Scan for the cell matching the given text and deliver its [x, y] coordinate at center. 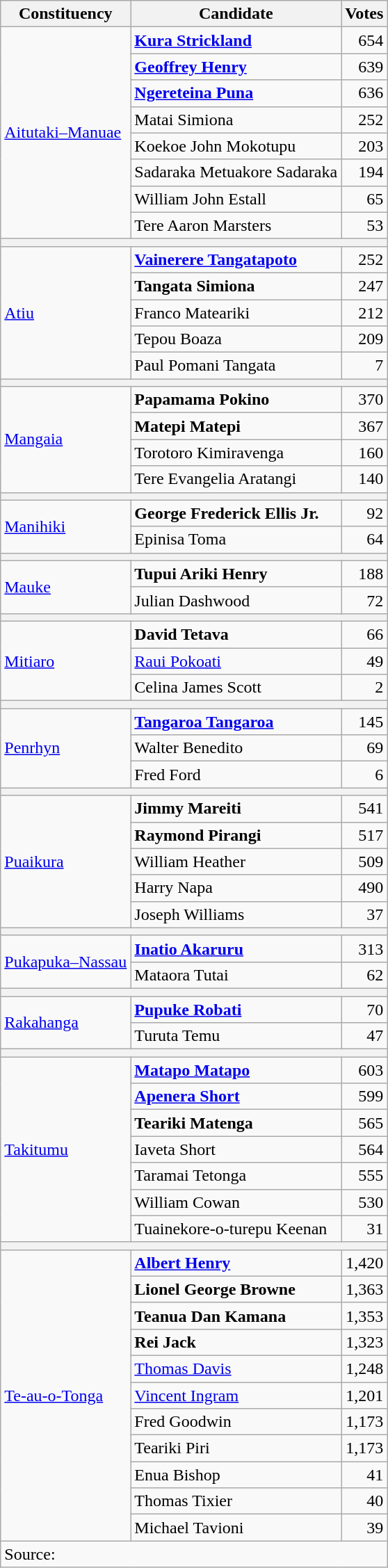
Rakahanga [65, 1022]
Atiu [65, 312]
Michael Tavioni [236, 1528]
Tupui Ariki Henry [236, 574]
Tepou Boaza [236, 339]
Mataora Tutai [236, 975]
Te-au-o-Tonga [65, 1395]
Mitiaro [65, 661]
Tangaroa Tangaroa [236, 722]
Pukapuka–Nassau [65, 962]
George Frederick Ellis Jr. [236, 513]
247 [364, 286]
49 [364, 661]
565 [364, 1123]
367 [364, 426]
Kura Strickland [236, 40]
Torotoro Kimiravenga [236, 453]
2 [364, 688]
Epinisa Toma [236, 540]
1,353 [364, 1316]
1,323 [364, 1342]
Joseph Williams [236, 914]
92 [364, 513]
1,420 [364, 1263]
Teariki Matenga [236, 1123]
140 [364, 479]
Thomas Davis [236, 1368]
Constituency [65, 14]
636 [364, 93]
66 [364, 634]
64 [364, 540]
Iaveta Short [236, 1149]
Aitutaki–Manuae [65, 133]
Julian Dashwood [236, 600]
65 [364, 199]
7 [364, 366]
Enua Bishop [236, 1475]
160 [364, 453]
212 [364, 312]
564 [364, 1149]
69 [364, 748]
Papamama Pokino [236, 400]
72 [364, 600]
Turuta Temu [236, 1036]
530 [364, 1202]
639 [364, 67]
1,201 [364, 1396]
Mangaia [65, 439]
Thomas Tixier [236, 1501]
Franco Mateariki [236, 312]
47 [364, 1036]
603 [364, 1070]
Tangata Simiona [236, 286]
509 [364, 862]
Walter Benedito [236, 748]
Inatio Akaruru [236, 948]
Votes [364, 14]
David Tetava [236, 634]
194 [364, 172]
William John Estall [236, 199]
Puaikura [65, 862]
Koekoe John Mokotupu [236, 146]
31 [364, 1229]
40 [364, 1501]
Fred Goodwin [236, 1422]
37 [364, 914]
Vincent Ingram [236, 1396]
Candidate [236, 14]
Matapo Matapo [236, 1070]
313 [364, 948]
Taramai Tetonga [236, 1176]
Paul Pomani Tangata [236, 366]
Matai Simiona [236, 120]
William Cowan [236, 1202]
Takitumu [65, 1149]
145 [364, 722]
Sadaraka Metuakore Sadaraka [236, 172]
370 [364, 400]
203 [364, 146]
Teariki Piri [236, 1448]
599 [364, 1097]
Tere Evangelia Aratangi [236, 479]
1,248 [364, 1368]
Penrhyn [65, 748]
Raui Pokoati [236, 661]
Celina James Scott [236, 688]
Lionel George Browne [236, 1289]
517 [364, 835]
Harry Napa [236, 888]
6 [364, 775]
541 [364, 809]
Mauke [65, 587]
188 [364, 574]
654 [364, 40]
39 [364, 1528]
209 [364, 339]
Pupuke Robati [236, 1009]
53 [364, 225]
Fred Ford [236, 775]
Raymond Pirangi [236, 835]
Vainerere Tangatapoto [236, 259]
Apenera Short [236, 1097]
555 [364, 1176]
Albert Henry [236, 1263]
Source: [194, 1554]
Teanua Dan Kamana [236, 1316]
41 [364, 1475]
62 [364, 975]
Ngereteina Puna [236, 93]
Jimmy Mareiti [236, 809]
1,363 [364, 1289]
Rei Jack [236, 1342]
Tuainekore-o-turepu Keenan [236, 1229]
Tere Aaron Marsters [236, 225]
490 [364, 888]
William Heather [236, 862]
70 [364, 1009]
Geoffrey Henry [236, 67]
Matepi Matepi [236, 426]
Manihiki [65, 526]
